Search for the cell housing the specified text and yield its (x, y) center coordinate. 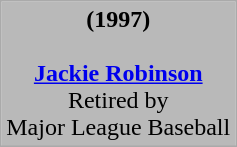
(1997)Jackie RobinsonRetired byMajor League Baseball (118, 74)
